Scan for the cell matching the given text and deliver its (X, Y) coordinate at center. 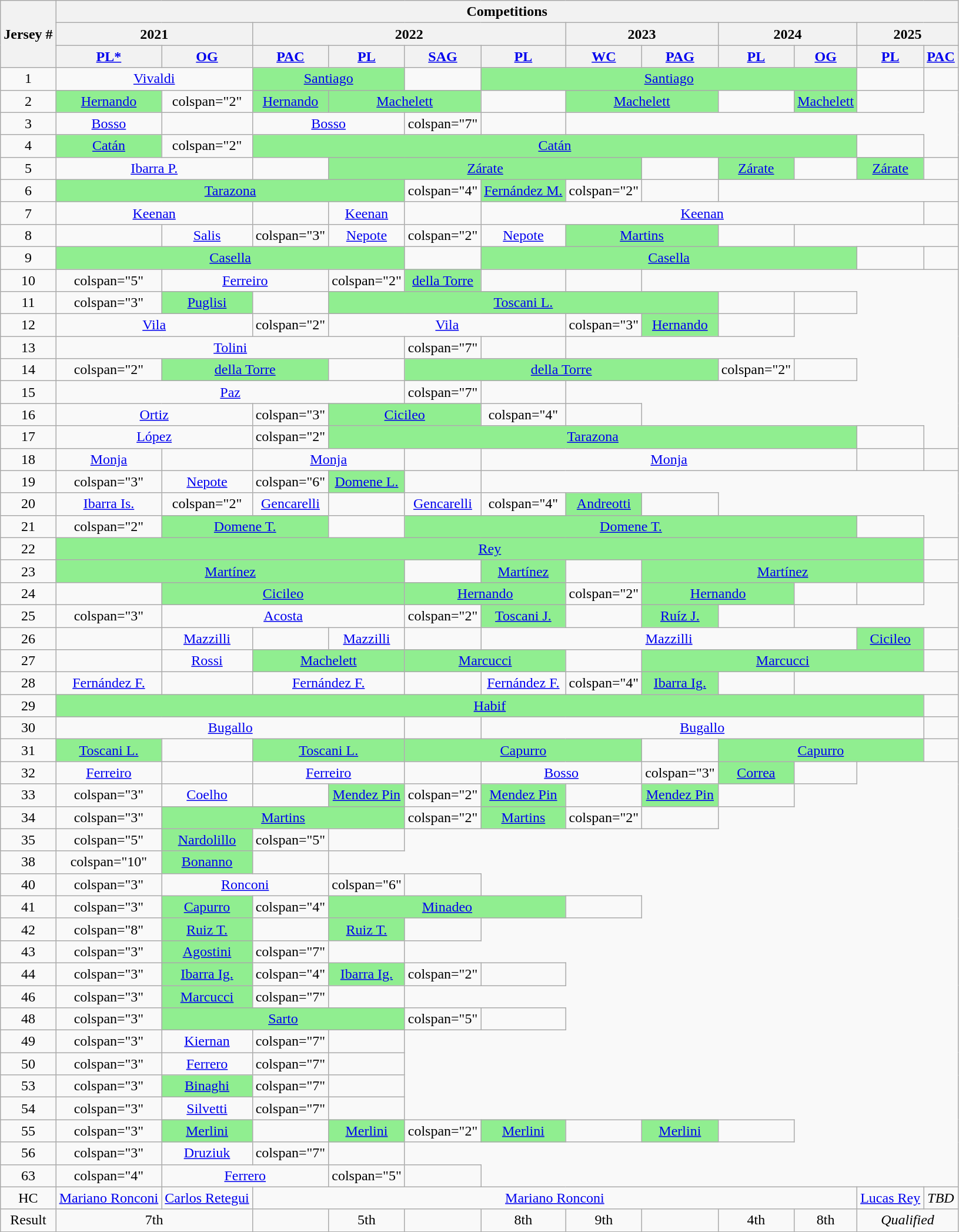
19 (28, 482)
9 (28, 258)
Ruíz J. (680, 616)
26 (28, 638)
Puglisi (207, 303)
55 (28, 1131)
TBD (941, 1198)
colspan="8" (109, 929)
2022 (409, 34)
1 (28, 79)
56 (28, 1153)
colspan="10" (109, 862)
Ibarra Is. (109, 504)
Paz (230, 392)
Druziuk (207, 1153)
50 (28, 1064)
SAG (443, 56)
14 (28, 370)
Ronconi (245, 884)
2 (28, 101)
Kiernan (207, 1041)
11 (28, 303)
42 (28, 929)
38 (28, 862)
32 (28, 773)
53 (28, 1086)
3 (28, 123)
Lucas Rey (890, 1198)
30 (28, 728)
54 (28, 1109)
2023 (642, 34)
Agostini (207, 951)
Jersey # (28, 34)
Vivaldi (154, 79)
WC (604, 56)
5 (28, 168)
21 (28, 526)
Sarto (283, 1019)
7th (154, 1220)
12 (28, 325)
22 (28, 549)
Silvetti (207, 1109)
Coelho (207, 795)
5th (367, 1220)
Minadeo (447, 907)
Habif (490, 706)
29 (28, 706)
Qualified (908, 1220)
Acosta (283, 616)
16 (28, 415)
Andreotti (604, 504)
2024 (788, 34)
46 (28, 997)
Toscani J. (523, 616)
Competitions (507, 12)
10 (28, 281)
43 (28, 951)
López (154, 437)
6 (28, 191)
18 (28, 459)
Rossi (207, 661)
31 (28, 750)
44 (28, 974)
Nardolillo (207, 840)
17 (28, 437)
PAG (680, 56)
Ibarra P. (154, 168)
7 (28, 213)
Result (28, 1220)
63 (28, 1176)
35 (28, 840)
Rey (490, 549)
4th (756, 1220)
Tolini (230, 348)
PL* (109, 56)
34 (28, 817)
13 (28, 348)
9th (604, 1220)
40 (28, 884)
2025 (908, 34)
Binaghi (207, 1086)
27 (28, 661)
28 (28, 683)
4 (28, 146)
Ortiz (154, 415)
Domene L. (367, 482)
48 (28, 1019)
Fernández M. (523, 191)
23 (28, 571)
25 (28, 616)
Bonanno (207, 862)
Carlos Retegui (207, 1198)
Correa (756, 773)
HC (28, 1198)
49 (28, 1041)
24 (28, 593)
20 (28, 504)
8 (28, 235)
41 (28, 907)
2021 (154, 34)
15 (28, 392)
Salis (207, 235)
33 (28, 795)
